From the cell containing the given text, extract its center point as [X, Y] coordinate. 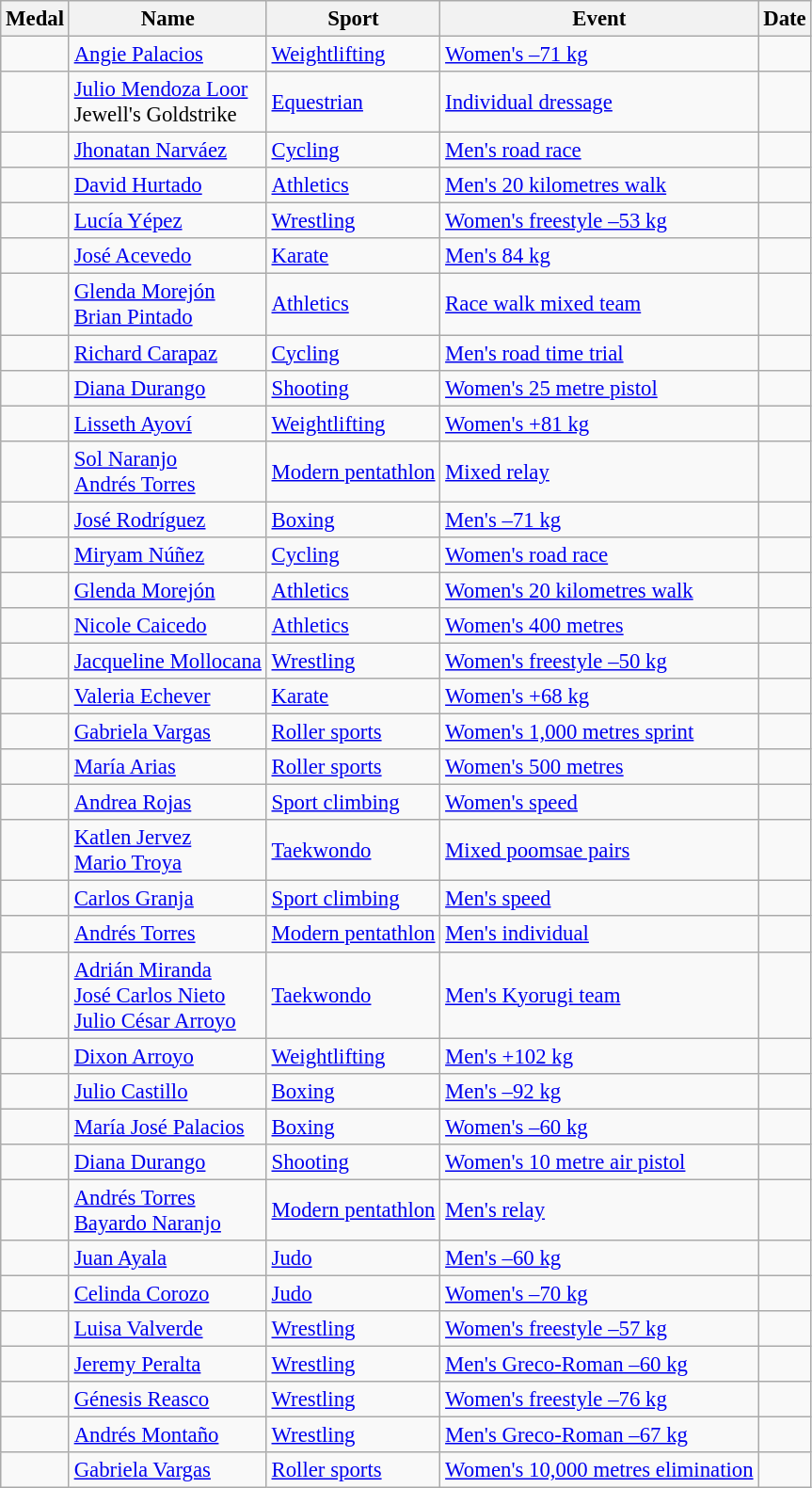
Men's –60 kg [599, 1258]
Women's freestyle –53 kg [599, 221]
Julio Castillo [167, 1091]
Carlos Granja [167, 899]
Men's Kyorugi team [599, 995]
Celinda Corozo [167, 1293]
Medal [36, 19]
Women's freestyle –76 kg [599, 1400]
Andrea Rojas [167, 803]
Women's –70 kg [599, 1293]
José Rodríguez [167, 520]
Women's –60 kg [599, 1127]
Miryam Núñez [167, 555]
Glenda Morejón Brian Pintado [167, 305]
Nicole Caicedo [167, 626]
Dixon Arroyo [167, 1056]
Juan Ayala [167, 1258]
Women's +68 kg [599, 696]
Women's 400 metres [599, 626]
Women's +81 kg [599, 424]
Men's individual [599, 935]
Richard Carapaz [167, 353]
Andrés TorresBayardo Naranjo [167, 1210]
Women's –71 kg [599, 55]
Mixed relay [599, 471]
María Arias [167, 767]
Génesis Reasco [167, 1400]
Glenda Morejón [167, 590]
Women's road race [599, 555]
Men's road race [599, 151]
Men's –92 kg [599, 1091]
Sport [354, 19]
Luisa Valverde [167, 1329]
Andrés Torres [167, 935]
Women's freestyle –57 kg [599, 1329]
Julio Mendoza Loor Jewell's Goldstrike [167, 102]
Men's relay [599, 1210]
Men's –71 kg [599, 520]
José Acevedo [167, 257]
Equestrian [354, 102]
Valeria Echever [167, 696]
Men's Greco-Roman –60 kg [599, 1365]
Men's speed [599, 899]
Women's 25 metre pistol [599, 388]
María José Palacios [167, 1127]
Mixed poomsae pairs [599, 851]
Women's freestyle –50 kg [599, 661]
Andrés Montaño [167, 1435]
Event [599, 19]
Katlen JervezMario Troya [167, 851]
Angie Palacios [167, 55]
Men's Greco-Roman –67 kg [599, 1435]
Women's 20 kilometres walk [599, 590]
Men's road time trial [599, 353]
Jhonatan Narváez [167, 151]
Men's 84 kg [599, 257]
Adrián MirandaJosé Carlos NietoJulio César Arroyo [167, 995]
Jacqueline Mollocana [167, 661]
Women's 10 metre air pistol [599, 1162]
Jeremy Peralta [167, 1365]
Women's 10,000 metres elimination [599, 1470]
Men's 20 kilometres walk [599, 185]
Race walk mixed team [599, 305]
Sol NaranjoAndrés Torres [167, 471]
David Hurtado [167, 185]
Women's speed [599, 803]
Individual dressage [599, 102]
Lisseth Ayoví [167, 424]
Name [167, 19]
Lucía Yépez [167, 221]
Women's 1,000 metres sprint [599, 732]
Women's 500 metres [599, 767]
Date [785, 19]
Men's +102 kg [599, 1056]
